Return the [X, Y] coordinate for the center point of the cell that contains the specified text.  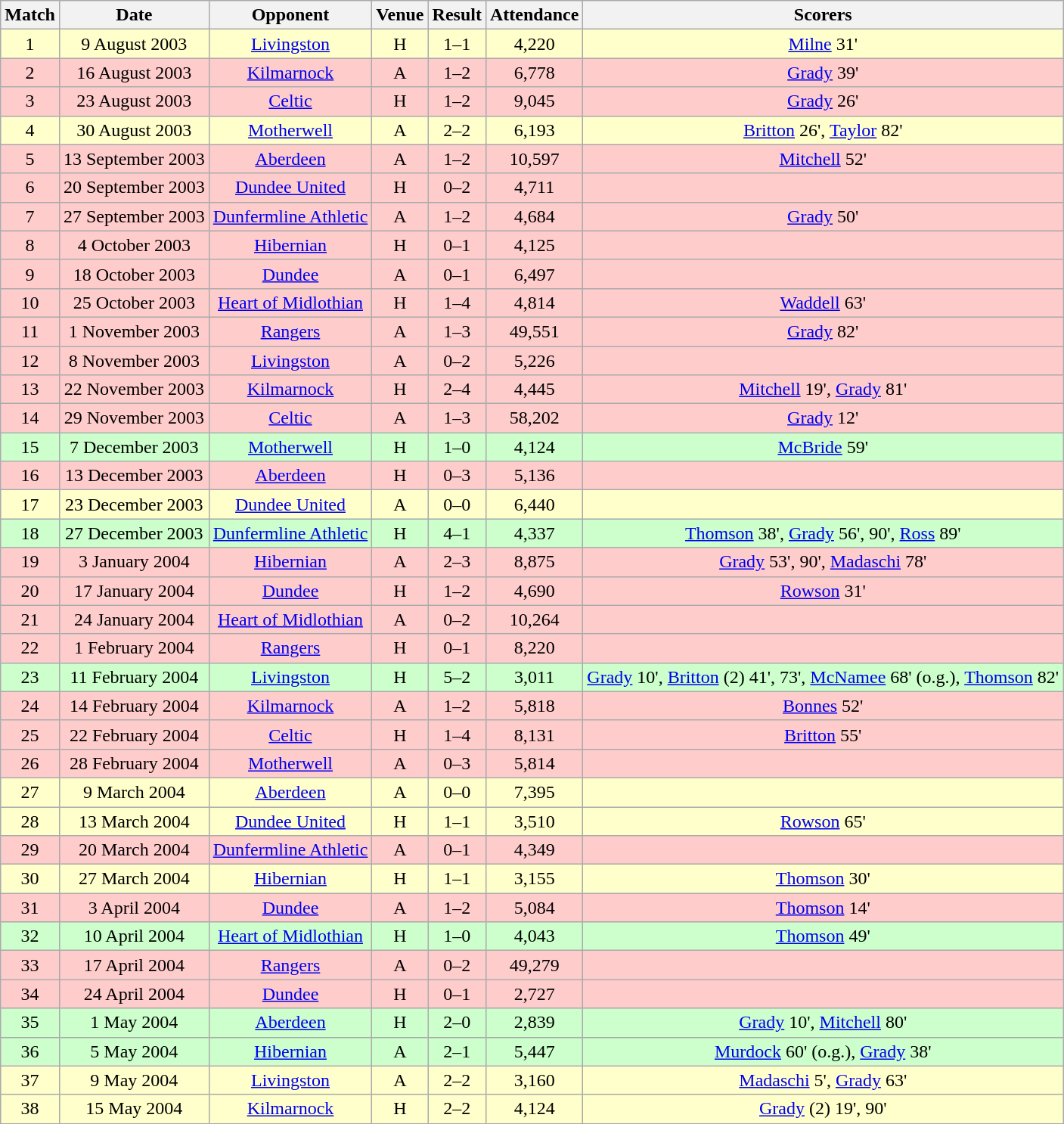
Grady (2) 19', 90' [823, 1109]
24 April 2004 [134, 994]
4–1 [457, 533]
22 [30, 648]
Milne 31' [823, 44]
23 [30, 677]
4,337 [534, 533]
24 January 2004 [134, 619]
16 [30, 476]
29 November 2003 [134, 418]
2–1 [457, 1051]
8,131 [534, 734]
Grady 12' [823, 418]
22 February 2004 [134, 734]
4,349 [534, 850]
58,202 [534, 418]
Mitchell 52' [823, 159]
3,160 [534, 1080]
5,084 [534, 908]
27 September 2003 [134, 216]
32 [30, 936]
6 [30, 188]
Venue [400, 15]
15 [30, 447]
3,155 [534, 879]
13 December 2003 [134, 476]
4,711 [534, 188]
9 August 2003 [134, 44]
13 [30, 390]
13 March 2004 [134, 821]
Match [30, 15]
Grady 26' [823, 101]
Rowson 65' [823, 821]
30 [30, 879]
15 May 2004 [134, 1109]
3 [30, 101]
10 April 2004 [134, 936]
6,193 [534, 130]
Grady 50' [823, 216]
27 December 2003 [134, 533]
Attendance [534, 15]
Madaschi 5', Grady 63' [823, 1080]
8,875 [534, 562]
5,447 [534, 1051]
37 [30, 1080]
Murdock 60' (o.g.), Grady 38' [823, 1051]
18 October 2003 [134, 274]
17 April 2004 [134, 965]
3 January 2004 [134, 562]
30 August 2003 [134, 130]
11 [30, 331]
4,814 [534, 303]
10,264 [534, 619]
28 [30, 821]
33 [30, 965]
Grady 39' [823, 73]
5,814 [534, 763]
4 [30, 130]
23 December 2003 [134, 505]
38 [30, 1109]
14 February 2004 [134, 706]
1 May 2004 [134, 1023]
28 February 2004 [134, 763]
2,727 [534, 994]
5–2 [457, 677]
20 [30, 591]
Grady 53', 90', Madaschi 78' [823, 562]
11 February 2004 [134, 677]
24 [30, 706]
19 [30, 562]
Result [457, 15]
3,011 [534, 677]
Thomson 38', Grady 56', 90', Ross 89' [823, 533]
8 [30, 245]
7 [30, 216]
20 March 2004 [134, 850]
5 [30, 159]
9 March 2004 [134, 792]
2 [30, 73]
4 October 2003 [134, 245]
20 September 2003 [134, 188]
22 November 2003 [134, 390]
8,220 [534, 648]
4,220 [534, 44]
2–0 [457, 1023]
6,440 [534, 505]
2,839 [534, 1023]
10,597 [534, 159]
49,551 [534, 331]
Bonnes 52' [823, 706]
7,395 [534, 792]
1 February 2004 [134, 648]
10 [30, 303]
Britton 26', Taylor 82' [823, 130]
4,690 [534, 591]
Grady 10', Mitchell 80' [823, 1023]
8 November 2003 [134, 361]
9 [30, 274]
2–4 [457, 390]
4,125 [534, 245]
21 [30, 619]
6,778 [534, 73]
9 May 2004 [134, 1080]
Date [134, 15]
3 April 2004 [134, 908]
Rowson 31' [823, 591]
23 August 2003 [134, 101]
35 [30, 1023]
16 August 2003 [134, 73]
34 [30, 994]
27 March 2004 [134, 879]
4,684 [534, 216]
1 November 2003 [134, 331]
7 December 2003 [134, 447]
17 [30, 505]
17 January 2004 [134, 591]
Thomson 30' [823, 879]
9,045 [534, 101]
5,226 [534, 361]
14 [30, 418]
29 [30, 850]
25 [30, 734]
5 May 2004 [134, 1051]
3,510 [534, 821]
18 [30, 533]
1 [30, 44]
4,445 [534, 390]
12 [30, 361]
49,279 [534, 965]
26 [30, 763]
Thomson 14' [823, 908]
Waddell 63' [823, 303]
Grady 10', Britton (2) 41', 73', McNamee 68' (o.g.), Thomson 82' [823, 677]
Opponent [290, 15]
27 [30, 792]
Thomson 49' [823, 936]
Grady 82' [823, 331]
2–3 [457, 562]
4,043 [534, 936]
5,136 [534, 476]
6,497 [534, 274]
Scorers [823, 15]
Britton 55' [823, 734]
5,818 [534, 706]
McBride 59' [823, 447]
36 [30, 1051]
31 [30, 908]
Mitchell 19', Grady 81' [823, 390]
25 October 2003 [134, 303]
13 September 2003 [134, 159]
